Extract the (X, Y) coordinate from the center of the cell holding the provided text.  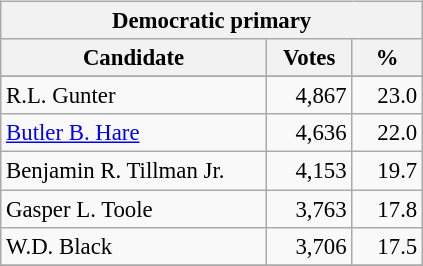
Gasper L. Toole (134, 209)
Benjamin R. Tillman Jr. (134, 171)
Votes (309, 58)
4,867 (309, 96)
19.7 (388, 171)
4,153 (309, 171)
Butler B. Hare (134, 133)
23.0 (388, 96)
4,636 (309, 133)
% (388, 58)
3,763 (309, 209)
Candidate (134, 58)
R.L. Gunter (134, 96)
Democratic primary (212, 21)
3,706 (309, 246)
17.5 (388, 246)
17.8 (388, 209)
22.0 (388, 133)
W.D. Black (134, 246)
